Find where the given text appears and provide that cell's center as [x, y] coordinate. 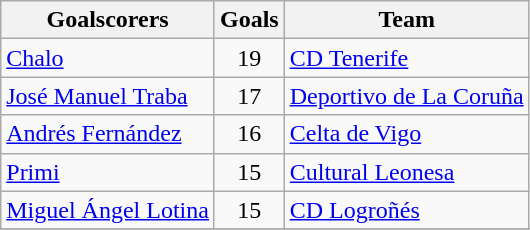
Goals [249, 20]
Primi [108, 172]
17 [249, 96]
Andrés Fernández [108, 134]
CD Logroñés [406, 210]
Goalscorers [108, 20]
Celta de Vigo [406, 134]
Deportivo de La Coruña [406, 96]
CD Tenerife [406, 58]
José Manuel Traba [108, 96]
19 [249, 58]
Chalo [108, 58]
Miguel Ángel Lotina [108, 210]
Team [406, 20]
Cultural Leonesa [406, 172]
16 [249, 134]
